Provide the [X, Y] coordinate of the cell's center where the given text is located.  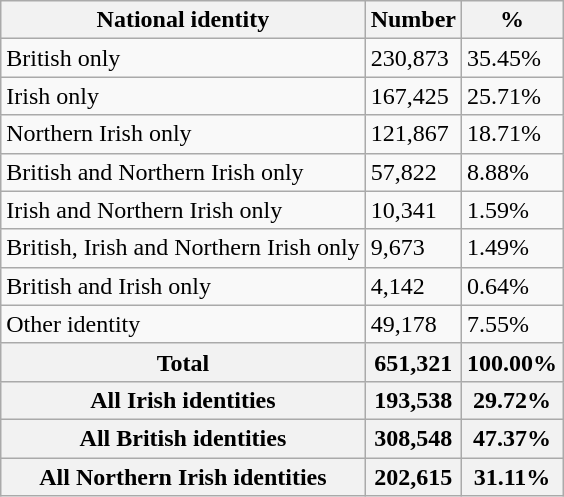
4,142 [413, 286]
167,425 [413, 96]
All Northern Irish identities [183, 477]
All British identities [183, 438]
18.71% [512, 134]
Irish only [183, 96]
651,321 [413, 362]
All Irish identities [183, 400]
10,341 [413, 210]
29.72% [512, 400]
National identity [183, 20]
7.55% [512, 324]
Northern Irish only [183, 134]
25.71% [512, 96]
100.00% [512, 362]
1.49% [512, 248]
121,867 [413, 134]
230,873 [413, 58]
1.59% [512, 210]
British and Northern Irish only [183, 172]
0.64% [512, 286]
Total [183, 362]
British and Irish only [183, 286]
8.88% [512, 172]
British, Irish and Northern Irish only [183, 248]
British only [183, 58]
9,673 [413, 248]
Other identity [183, 324]
47.37% [512, 438]
35.45% [512, 58]
308,548 [413, 438]
193,538 [413, 400]
31.11% [512, 477]
202,615 [413, 477]
49,178 [413, 324]
Number [413, 20]
Irish and Northern Irish only [183, 210]
57,822 [413, 172]
% [512, 20]
